From the cell containing the given text, extract its center point as (x, y) coordinate. 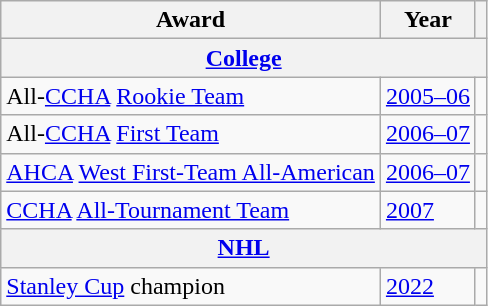
All-CCHA Rookie Team (191, 96)
Stanley Cup champion (191, 286)
2005–06 (428, 96)
NHL (244, 248)
CCHA All-Tournament Team (191, 210)
All-CCHA First Team (191, 134)
AHCA West First-Team All-American (191, 172)
Award (191, 20)
College (244, 58)
Year (428, 20)
2007 (428, 210)
2022 (428, 286)
